Return (X, Y) of the center of cell containing provided text 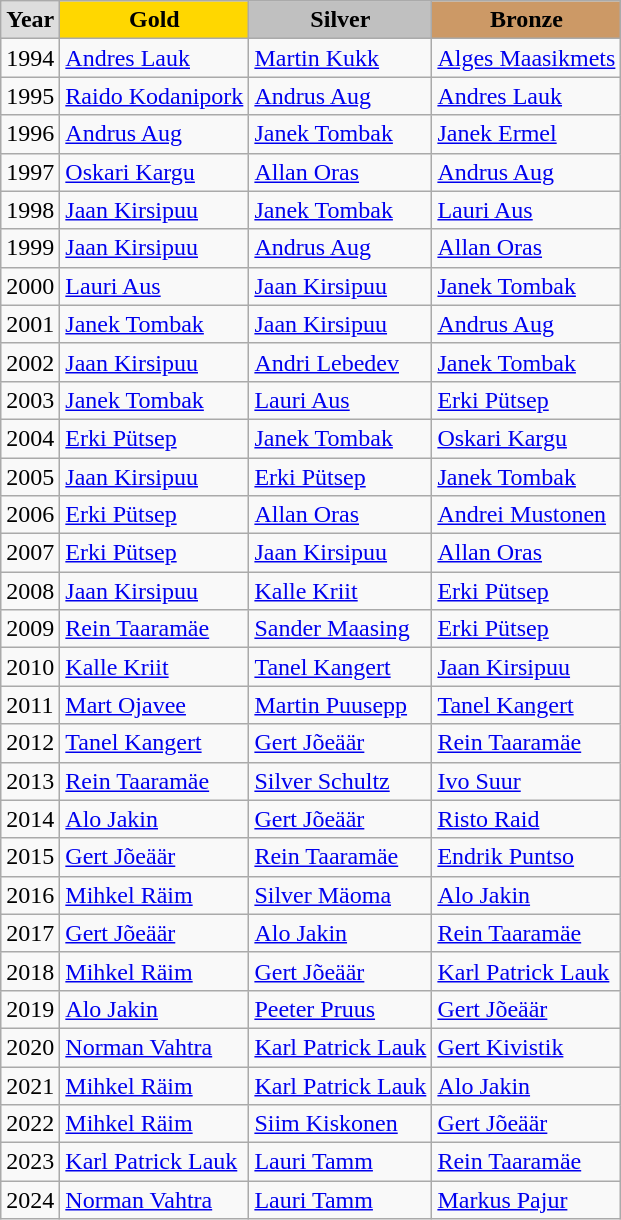
Peeter Pruus (340, 1009)
1994 (30, 58)
Martin Puusepp (340, 705)
2016 (30, 895)
Andrei Mustonen (526, 515)
2018 (30, 971)
Risto Raid (526, 819)
Sander Maasing (340, 629)
2004 (30, 438)
2022 (30, 1124)
2009 (30, 629)
2003 (30, 400)
Martin Kukk (340, 58)
Mart Ojavee (154, 705)
2019 (30, 1009)
2014 (30, 819)
Silver (340, 20)
2011 (30, 705)
2023 (30, 1162)
Silver Mäoma (340, 895)
Alges Maasikmets (526, 58)
1997 (30, 172)
1995 (30, 96)
Silver Schultz (340, 781)
2002 (30, 362)
2021 (30, 1085)
Janek Ermel (526, 134)
Bronze (526, 20)
2015 (30, 857)
2005 (30, 477)
Markus Pajur (526, 1200)
Gold (154, 20)
Ivo Suur (526, 781)
Year (30, 20)
2000 (30, 286)
2017 (30, 933)
2008 (30, 591)
2006 (30, 515)
1998 (30, 210)
Gert Kivistik (526, 1047)
Siim Kiskonen (340, 1124)
Endrik Puntso (526, 857)
2024 (30, 1200)
1996 (30, 134)
2020 (30, 1047)
2010 (30, 667)
2012 (30, 743)
2001 (30, 324)
2007 (30, 553)
Andri Lebedev (340, 362)
2013 (30, 781)
1999 (30, 248)
Raido Kodanipork (154, 96)
